Pinpoint the cell where the given text exists, returning its [X, Y] midpoint coordinate. 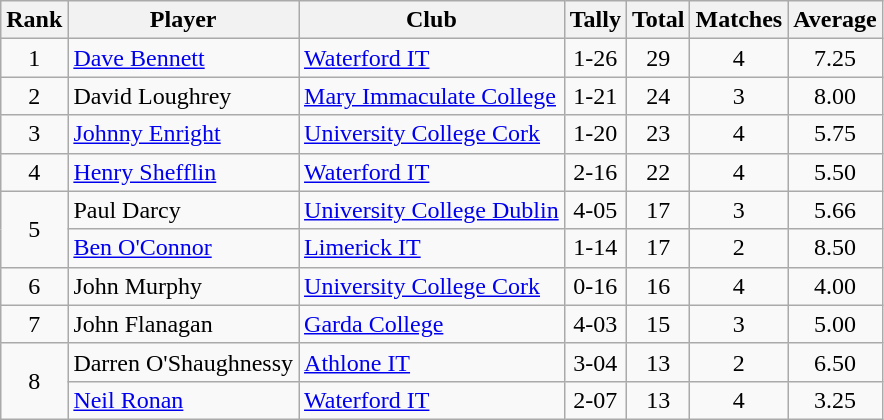
8.00 [836, 96]
7.25 [836, 58]
5.00 [836, 324]
Henry Shefflin [184, 172]
3-04 [595, 362]
Matches [739, 20]
0-16 [595, 286]
5.66 [836, 210]
4-05 [595, 210]
1-14 [595, 248]
15 [658, 324]
1-21 [595, 96]
John Murphy [184, 286]
Garda College [432, 324]
5.75 [836, 134]
University College Dublin [432, 210]
5 [34, 229]
Club [432, 20]
Rank [34, 20]
8.50 [836, 248]
16 [658, 286]
1-26 [595, 58]
Darren O'Shaughnessy [184, 362]
Dave Bennett [184, 58]
Johnny Enright [184, 134]
2-07 [595, 400]
4.00 [836, 286]
Ben O'Connor [184, 248]
24 [658, 96]
3.25 [836, 400]
2-16 [595, 172]
8 [34, 381]
7 [34, 324]
6 [34, 286]
Tally [595, 20]
Paul Darcy [184, 210]
Mary Immaculate College [432, 96]
1-20 [595, 134]
22 [658, 172]
1 [34, 58]
Total [658, 20]
23 [658, 134]
Athlone IT [432, 362]
5.50 [836, 172]
Neil Ronan [184, 400]
John Flanagan [184, 324]
Limerick IT [432, 248]
David Loughrey [184, 96]
Average [836, 20]
29 [658, 58]
Player [184, 20]
6.50 [836, 362]
4-03 [595, 324]
